Locate the cell with the specified text and output its [x, y] center coordinate. 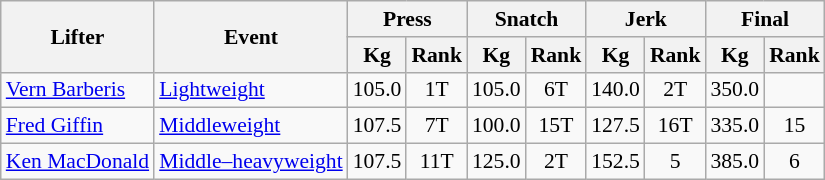
1T [436, 90]
350.0 [734, 90]
11T [436, 162]
Vern Barberis [78, 90]
15T [556, 126]
Lightweight [251, 90]
Fred Giffin [78, 126]
7T [436, 126]
385.0 [734, 162]
140.0 [616, 90]
100.0 [496, 126]
Middleweight [251, 126]
5 [676, 162]
Ken MacDonald [78, 162]
Middle–heavyweight [251, 162]
Press [408, 19]
Jerk [646, 19]
335.0 [734, 126]
16T [676, 126]
Event [251, 36]
Snatch [526, 19]
152.5 [616, 162]
6 [794, 162]
Lifter [78, 36]
6T [556, 90]
15 [794, 126]
125.0 [496, 162]
127.5 [616, 126]
Final [764, 19]
